From the cell containing the given text, extract its center point as (x, y) coordinate. 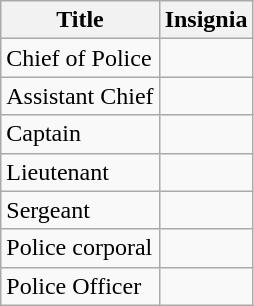
Chief of Police (80, 58)
Title (80, 20)
Insignia (206, 20)
Assistant Chief (80, 96)
Police corporal (80, 248)
Sergeant (80, 210)
Captain (80, 134)
Police Officer (80, 286)
Lieutenant (80, 172)
